Provide the [X, Y] coordinate of the cell's center where the given text is located.  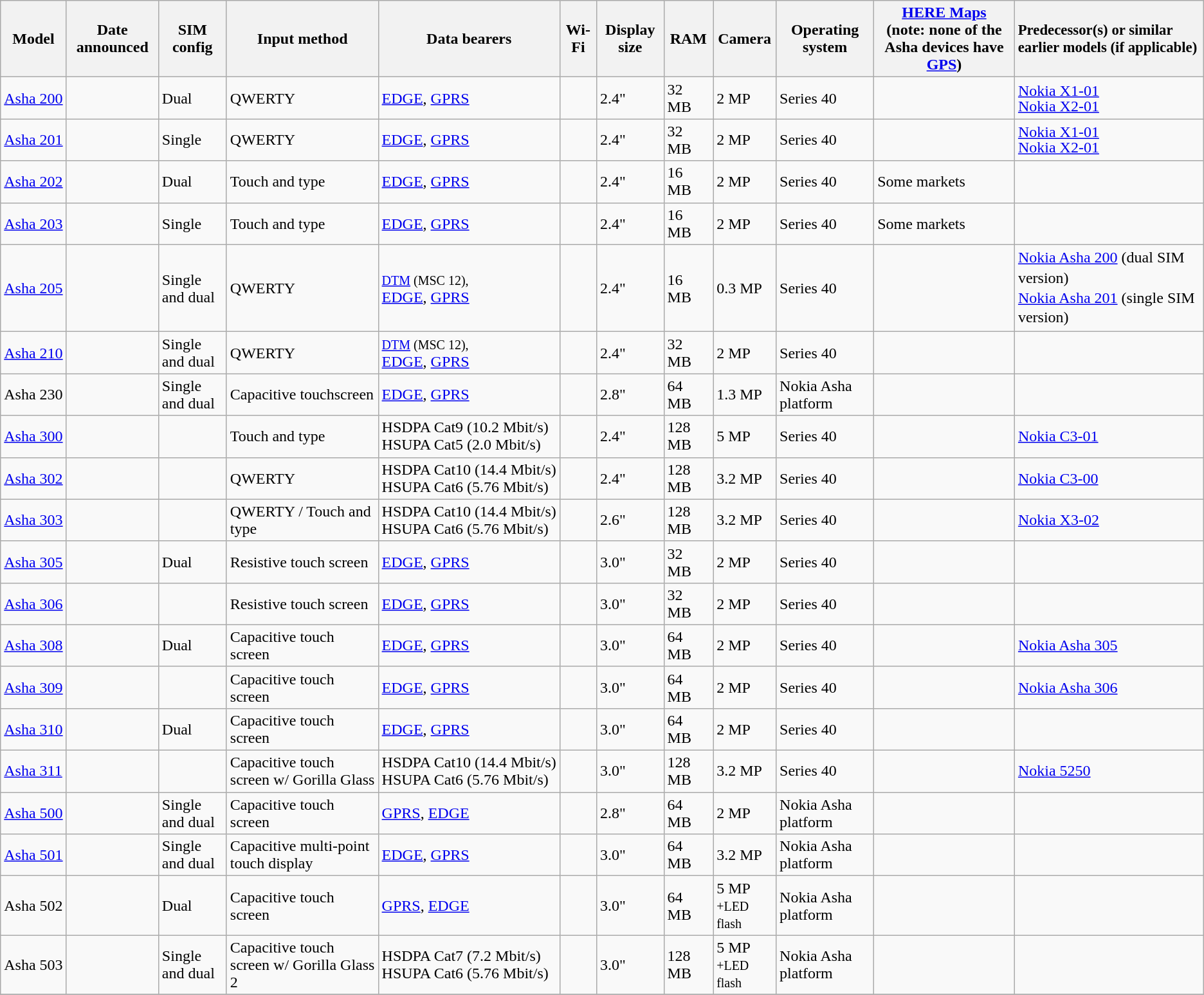
Asha 305 [33, 562]
Input method [302, 39]
Wi-Fi [578, 39]
1.3 MP [745, 395]
Asha 300 [33, 436]
Model [33, 39]
Asha 303 [33, 520]
Nokia Asha 200 (dual SIM version)Nokia Asha 201 (single SIM version) [1109, 288]
Capacitive multi-point touch display [302, 855]
HERE Maps(note: none of the Asha devices have GPS) [944, 39]
Asha 308 [33, 646]
Asha 210 [33, 352]
Asha 203 [33, 224]
Asha 500 [33, 813]
Nokia 5250 [1109, 772]
HSDPA Cat7 (7.2 Mbit/s)HSUPA Cat6 (5.76 Mbit/s) [469, 965]
Asha 230 [33, 395]
0.3 MP [745, 288]
Operating system [825, 39]
Asha 201 [33, 140]
Nokia Asha 305 [1109, 646]
Asha 310 [33, 729]
Asha 309 [33, 687]
SIM config [192, 39]
5 MP [745, 436]
Capacitive touchscreen [302, 395]
Nokia C3-00 [1109, 479]
Asha 202 [33, 181]
HSDPA Cat9 (10.2 Mbit/s)HSUPA Cat5 (2.0 Mbit/s) [469, 436]
Asha 205 [33, 288]
2.6" [630, 520]
Nokia X3-02 [1109, 520]
Display size [630, 39]
Asha 302 [33, 479]
Asha 503 [33, 965]
Predecessor(s) or similar earlier models (if applicable) [1109, 39]
Date announced [112, 39]
Capacitive touch screen w/ Gorilla Glass 2 [302, 965]
Asha 501 [33, 855]
RAM [688, 39]
Capacitive touch screen w/ Gorilla Glass [302, 772]
Camera [745, 39]
Nokia C3-01 [1109, 436]
Data bearers [469, 39]
Asha 306 [33, 603]
QWERTY / Touch and type [302, 520]
Asha 311 [33, 772]
Asha 200 [33, 98]
Asha 502 [33, 906]
Nokia Asha 306 [1109, 687]
